Extract the (X, Y) coordinate from the center of the cell holding the provided text.  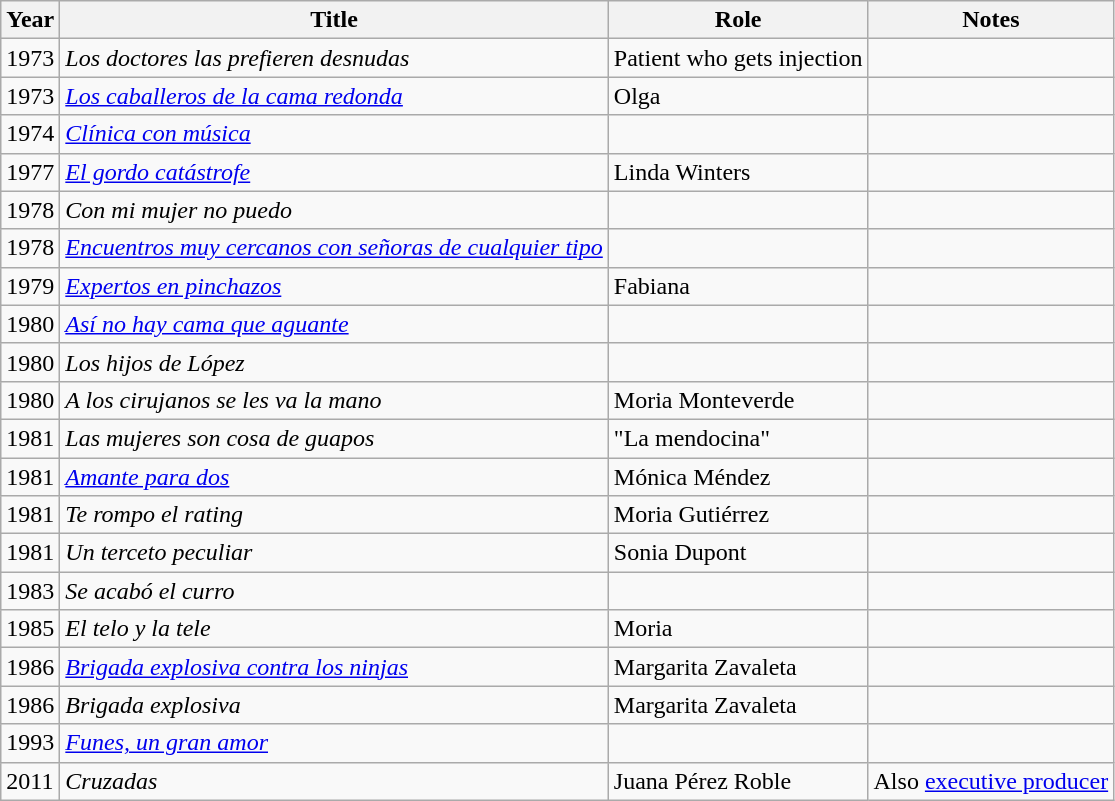
El telo y la tele (334, 629)
1985 (30, 629)
1983 (30, 591)
Role (738, 20)
Cruzadas (334, 781)
Olga (738, 96)
El gordo catástrofe (334, 172)
1993 (30, 743)
Brigada explosiva contra los ninjas (334, 667)
Los doctores las prefieren desnudas (334, 58)
Moria Monteverde (738, 400)
Funes, un gran amor (334, 743)
Amante para dos (334, 477)
Moria (738, 629)
Patient who gets injection (738, 58)
1974 (30, 134)
Te rompo el rating (334, 515)
Las mujeres son cosa de guapos (334, 438)
Así no hay cama que aguante (334, 324)
Title (334, 20)
Encuentros muy cercanos con señoras de cualquier tipo (334, 248)
Con mi mujer no puedo (334, 210)
Also executive producer (991, 781)
Notes (991, 20)
Clínica con música (334, 134)
1979 (30, 286)
Brigada explosiva (334, 705)
Se acabó el curro (334, 591)
Year (30, 20)
A los cirujanos se les va la mano (334, 400)
Mónica Méndez (738, 477)
Un terceto peculiar (334, 553)
Juana Pérez Roble (738, 781)
Sonia Dupont (738, 553)
1977 (30, 172)
Los hijos de López (334, 362)
Fabiana (738, 286)
2011 (30, 781)
"La mendocina" (738, 438)
Los caballeros de la cama redonda (334, 96)
Linda Winters (738, 172)
Expertos en pinchazos (334, 286)
Moria Gutiérrez (738, 515)
